Locate the cell with the specified text and output its (x, y) center coordinate. 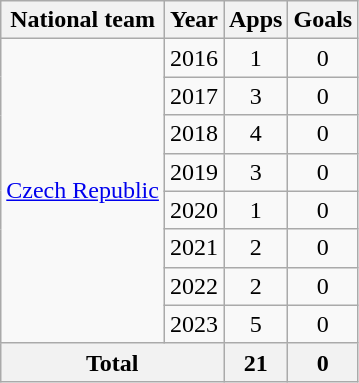
National team (83, 20)
Year (194, 20)
Czech Republic (83, 191)
21 (256, 362)
2022 (194, 286)
2019 (194, 172)
2017 (194, 96)
2021 (194, 248)
2023 (194, 324)
Apps (256, 20)
Total (112, 362)
2020 (194, 210)
5 (256, 324)
Goals (323, 20)
2018 (194, 134)
2016 (194, 58)
4 (256, 134)
